Pinpoint the cell where the given text exists, returning its [x, y] midpoint coordinate. 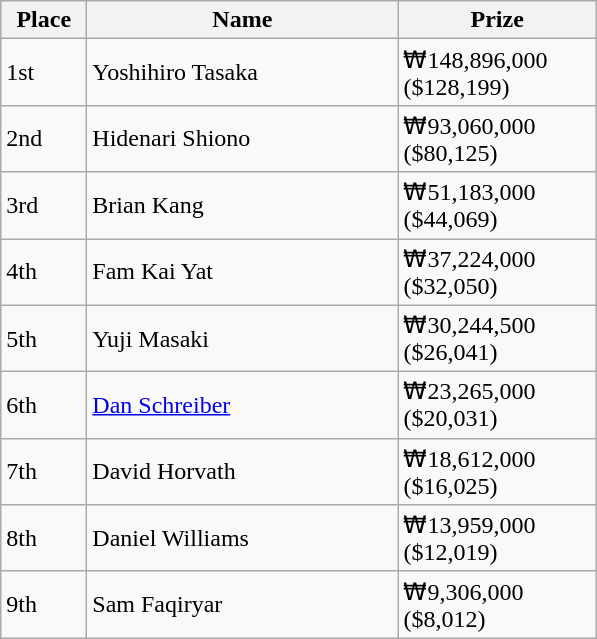
₩30,244,500 ($26,041) [498, 338]
7th [44, 472]
Hidenari Shiono [242, 138]
₩23,265,000 ($20,031) [498, 406]
4th [44, 272]
Fam Kai Yat [242, 272]
Dan Schreiber [242, 406]
3rd [44, 206]
Brian Kang [242, 206]
₩37,224,000 ($32,050) [498, 272]
Name [242, 20]
6th [44, 406]
₩51,183,000 ($44,069) [498, 206]
2nd [44, 138]
Yoshihiro Tasaka [242, 72]
₩18,612,000 ($16,025) [498, 472]
Prize [498, 20]
₩9,306,000 ($8,012) [498, 604]
₩93,060,000 ($80,125) [498, 138]
Daniel Williams [242, 538]
David Horvath [242, 472]
5th [44, 338]
₩13,959,000 ($12,019) [498, 538]
Yuji Masaki [242, 338]
₩148,896,000 ($128,199) [498, 72]
Sam Faqiryar [242, 604]
Place [44, 20]
1st [44, 72]
9th [44, 604]
8th [44, 538]
